Return [x, y] of the center of cell containing provided text 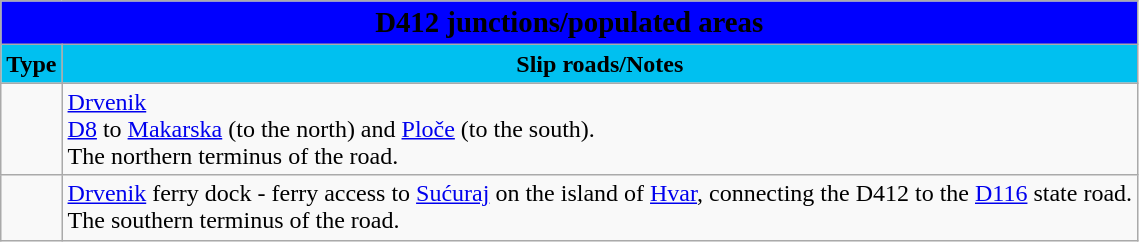
Drvenik D8 to Makarska (to the north) and Ploče (to the south). The northern terminus of the road. [600, 129]
Slip roads/Notes [600, 64]
Type [32, 64]
Drvenik ferry dock - ferry access to Sućuraj on the island of Hvar, connecting the D412 to the D116 state road. The southern terminus of the road. [600, 208]
D412 junctions/populated areas [570, 23]
